Capture the cell that displays the provided text and extract its [x, y] central coordinate. 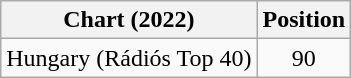
Position [304, 20]
Hungary (Rádiós Top 40) [129, 58]
Chart (2022) [129, 20]
90 [304, 58]
